Search for the cell housing the specified text and yield its (X, Y) center coordinate. 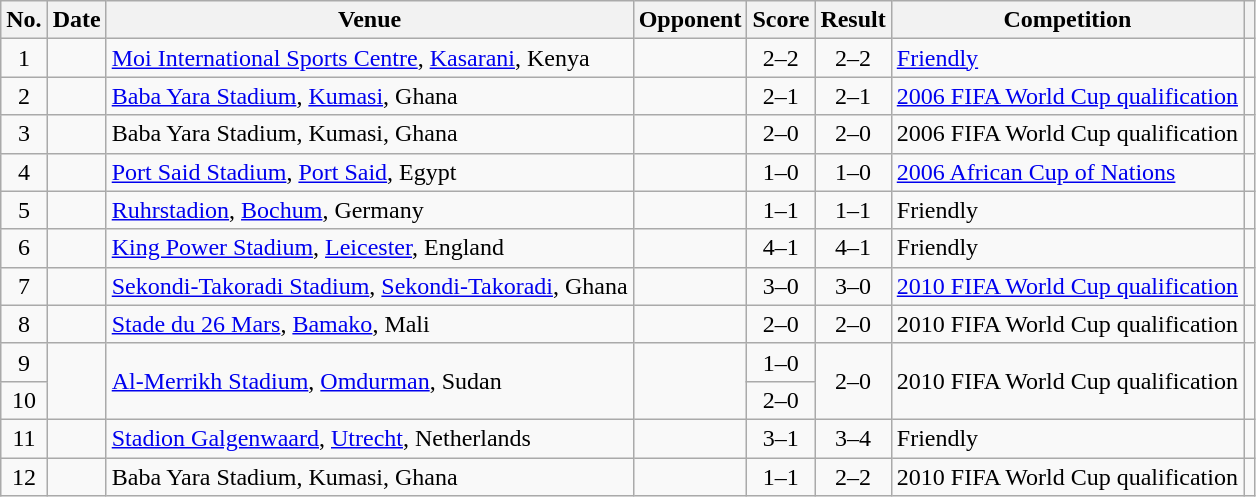
Opponent (690, 20)
Al-Merrikh Stadium, Omdurman, Sudan (370, 381)
Stade du 26 Mars, Bamako, Mali (370, 324)
2006 African Cup of Nations (1067, 172)
Result (853, 20)
King Power Stadium, Leicester, England (370, 248)
Date (76, 20)
12 (24, 477)
Competition (1067, 20)
11 (24, 438)
3–4 (853, 438)
Port Said Stadium, Port Said, Egypt (370, 172)
7 (24, 286)
3–1 (781, 438)
Moi International Sports Centre, Kasarani, Kenya (370, 58)
4 (24, 172)
2 (24, 96)
Score (781, 20)
Ruhrstadion, Bochum, Germany (370, 210)
No. (24, 20)
Sekondi-Takoradi Stadium, Sekondi-Takoradi, Ghana (370, 286)
6 (24, 248)
Venue (370, 20)
10 (24, 400)
8 (24, 324)
5 (24, 210)
Stadion Galgenwaard, Utrecht, Netherlands (370, 438)
3 (24, 134)
9 (24, 362)
1 (24, 58)
